From the cell containing the given text, extract its center point as [x, y] coordinate. 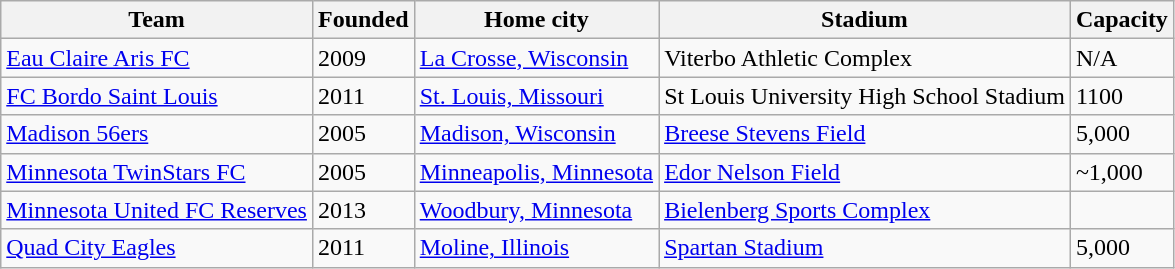
2013 [363, 210]
Spartan Stadium [865, 248]
Stadium [865, 20]
Founded [363, 20]
Minnesota TwinStars FC [157, 172]
Moline, Illinois [536, 248]
Viterbo Athletic Complex [865, 58]
Home city [536, 20]
Team [157, 20]
Minnesota United FC Reserves [157, 210]
1100 [1122, 96]
FC Bordo Saint Louis [157, 96]
N/A [1122, 58]
Minneapolis, Minnesota [536, 172]
~1,000 [1122, 172]
Edor Nelson Field [865, 172]
La Crosse, Wisconsin [536, 58]
Madison, Wisconsin [536, 134]
Breese Stevens Field [865, 134]
Eau Claire Aris FC [157, 58]
2009 [363, 58]
Madison 56ers [157, 134]
St Louis University High School Stadium [865, 96]
Woodbury, Minnesota [536, 210]
Quad City Eagles [157, 248]
Bielenberg Sports Complex [865, 210]
Capacity [1122, 20]
St. Louis, Missouri [536, 96]
